Return the (X, Y) coordinate for the center point of the cell that contains the specified text.  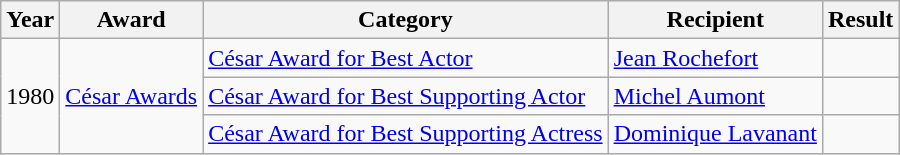
César Award for Best Supporting Actress (406, 134)
Result (860, 20)
Dominique Lavanant (715, 134)
Year (30, 20)
Michel Aumont (715, 96)
César Award for Best Supporting Actor (406, 96)
Recipient (715, 20)
Jean Rochefort (715, 58)
1980 (30, 96)
Category (406, 20)
Award (132, 20)
César Awards (132, 96)
César Award for Best Actor (406, 58)
